Capture the cell that displays the provided text and extract its [x, y] central coordinate. 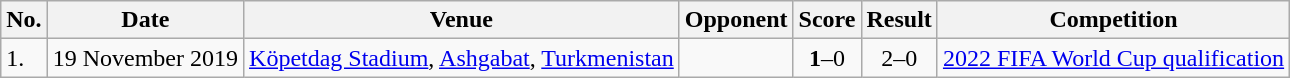
Result [899, 20]
No. [24, 20]
Competition [1113, 20]
1. [24, 58]
19 November 2019 [145, 58]
Score [827, 20]
Opponent [736, 20]
2–0 [899, 58]
2022 FIFA World Cup qualification [1113, 58]
1–0 [827, 58]
Köpetdag Stadium, Ashgabat, Turkmenistan [462, 58]
Venue [462, 20]
Date [145, 20]
